Search for the cell housing the specified text and yield its (X, Y) center coordinate. 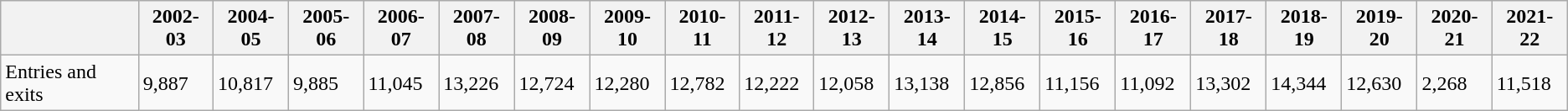
2013-14 (927, 29)
11,092 (1153, 82)
12,782 (702, 82)
2010-11 (702, 29)
12,222 (777, 82)
2014-15 (1003, 29)
2002-03 (176, 29)
2021-22 (1529, 29)
12,280 (627, 82)
2012-13 (852, 29)
2,268 (1454, 82)
2006-07 (401, 29)
11,045 (401, 82)
13,302 (1229, 82)
11,156 (1078, 82)
13,138 (927, 82)
2020-21 (1454, 29)
9,887 (176, 82)
2019-20 (1380, 29)
2007-08 (477, 29)
12,058 (852, 82)
2009-10 (627, 29)
12,630 (1380, 82)
11,518 (1529, 82)
14,344 (1304, 82)
2016-17 (1153, 29)
9,885 (327, 82)
13,226 (477, 82)
Entries and exits (70, 82)
12,724 (552, 82)
2008-09 (552, 29)
2018-19 (1304, 29)
2004-05 (250, 29)
12,856 (1003, 82)
2011-12 (777, 29)
10,817 (250, 82)
2015-16 (1078, 29)
2005-06 (327, 29)
2017-18 (1229, 29)
